Locate the cell with the specified text and output its (X, Y) center coordinate. 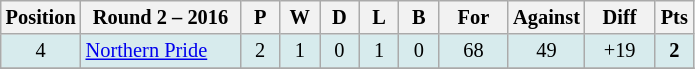
Against (546, 17)
D (340, 17)
Diff (620, 17)
Pts (674, 17)
P (260, 17)
+19 (620, 51)
49 (546, 51)
Round 2 – 2016 (161, 17)
W (300, 17)
For (474, 17)
L (379, 17)
B (419, 17)
4 (41, 51)
68 (474, 51)
Position (41, 17)
Northern Pride (161, 51)
